Find where the given text appears and provide that cell's center as (x, y) coordinate. 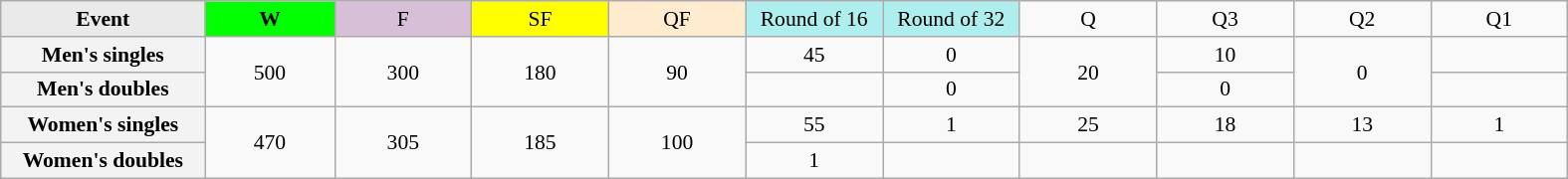
13 (1362, 125)
Event (104, 19)
10 (1226, 55)
Men's singles (104, 55)
300 (403, 72)
180 (541, 72)
18 (1226, 125)
25 (1088, 125)
470 (270, 143)
45 (814, 55)
100 (677, 143)
500 (270, 72)
SF (541, 19)
Round of 16 (814, 19)
Q2 (1362, 19)
90 (677, 72)
185 (541, 143)
305 (403, 143)
Round of 32 (951, 19)
55 (814, 125)
Women's doubles (104, 161)
Men's doubles (104, 89)
Q (1088, 19)
20 (1088, 72)
Q1 (1499, 19)
F (403, 19)
QF (677, 19)
Q3 (1226, 19)
Women's singles (104, 125)
W (270, 19)
